Determine the (X, Y) coordinate at the center of the cell enclosing the given text.  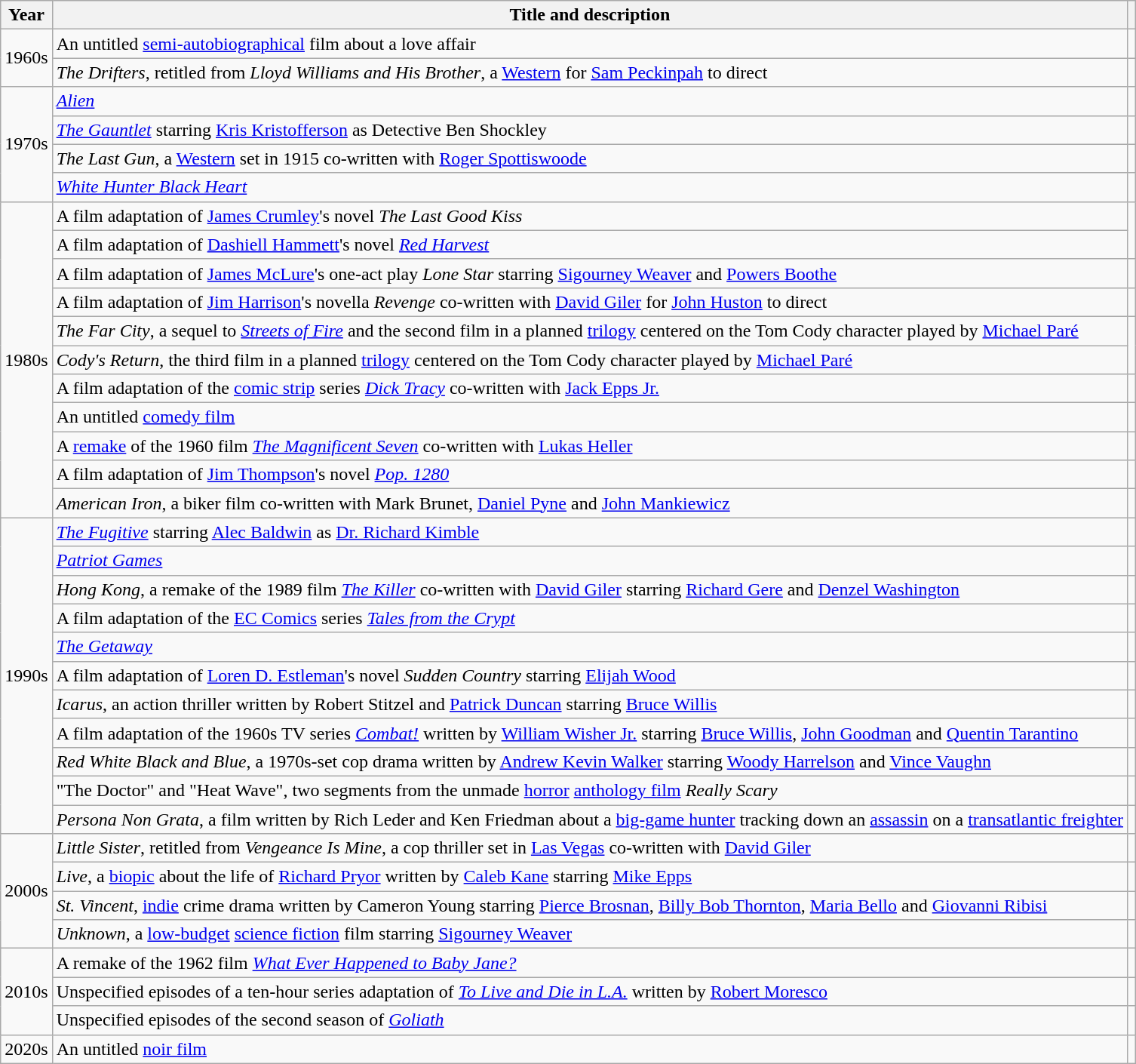
The Far City, a sequel to Streets of Fire and the second film in a planned trilogy centered on the Tom Cody character played by Michael Paré (590, 331)
A film adaptation of the 1960s TV series Combat! written by William Wisher Jr. starring Bruce Willis, John Goodman and Quentin Tarantino (590, 733)
Icarus, an action thriller written by Robert Stitzel and Patrick Duncan starring Bruce Willis (590, 704)
Unspecified episodes of the second season of Goliath (590, 1020)
The Gauntlet starring Kris Kristofferson as Detective Ben Shockley (590, 130)
1960s (26, 58)
Year (26, 15)
An untitled comedy film (590, 417)
Persona Non Grata, a film written by Rich Leder and Ken Friedman about a big-game hunter tracking down an assassin on a transatlantic freighter (590, 819)
Title and description (590, 15)
Red White Black and Blue, a 1970s-set cop drama written by Andrew Kevin Walker starring Woody Harrelson and Vince Vaughn (590, 761)
A film adaptation of Loren D. Estleman's novel Sudden Country starring Elijah Wood (590, 675)
The Last Gun, a Western set in 1915 co-written with Roger Spottiswoode (590, 158)
1980s (26, 359)
White Hunter Black Heart (590, 187)
A film adaptation of Dashiell Hammett's novel Red Harvest (590, 244)
Unknown, a low-budget science fiction film starring Sigourney Weaver (590, 934)
Live, a biopic about the life of Richard Pryor written by Caleb Kane starring Mike Epps (590, 877)
A film adaptation of Jim Thompson's novel Pop. 1280 (590, 475)
2000s (26, 891)
Alien (590, 101)
2010s (26, 992)
A film adaptation of James Crumley's novel The Last Good Kiss (590, 216)
1990s (26, 676)
The Fugitive starring Alec Baldwin as Dr. Richard Kimble (590, 532)
An untitled semi-autobiographical film about a love affair (590, 44)
American Iron, a biker film co-written with Mark Brunet, Daniel Pyne and John Mankiewicz (590, 503)
The Drifters, retitled from Lloyd Williams and His Brother, a Western for Sam Peckinpah to direct (590, 72)
A film adaptation of the EC Comics series Tales from the Crypt (590, 618)
A film adaptation of the comic strip series Dick Tracy co-written with Jack Epps Jr. (590, 389)
Cody's Return, the third film in a planned trilogy centered on the Tom Cody character played by Michael Paré (590, 360)
St. Vincent, indie crime drama written by Cameron Young starring Pierce Brosnan, Billy Bob Thornton, Maria Bello and Giovanni Ribisi (590, 906)
Little Sister, retitled from Vengeance Is Mine, a cop thriller set in Las Vegas co-written with David Giler (590, 848)
A remake of the 1960 film The Magnificent Seven co-written with Lukas Heller (590, 446)
"The Doctor" and "Heat Wave", two segments from the unmade horror anthology film Really Scary (590, 790)
2020s (26, 1049)
A film adaptation of Jim Harrison's novella Revenge co-written with David Giler for John Huston to direct (590, 302)
Hong Kong, a remake of the 1989 film The Killer co-written with David Giler starring Richard Gere and Denzel Washington (590, 589)
An untitled noir film (590, 1049)
A remake of the 1962 film What Ever Happened to Baby Jane? (590, 963)
A film adaptation of James McLure's one-act play Lone Star starring Sigourney Weaver and Powers Boothe (590, 273)
1970s (26, 144)
Patriot Games (590, 561)
Unspecified episodes of a ten-hour series adaptation of To Live and Die in L.A. written by Robert Moresco (590, 992)
The Getaway (590, 647)
